Extract the [x, y] coordinate from the center of the cell holding the provided text.  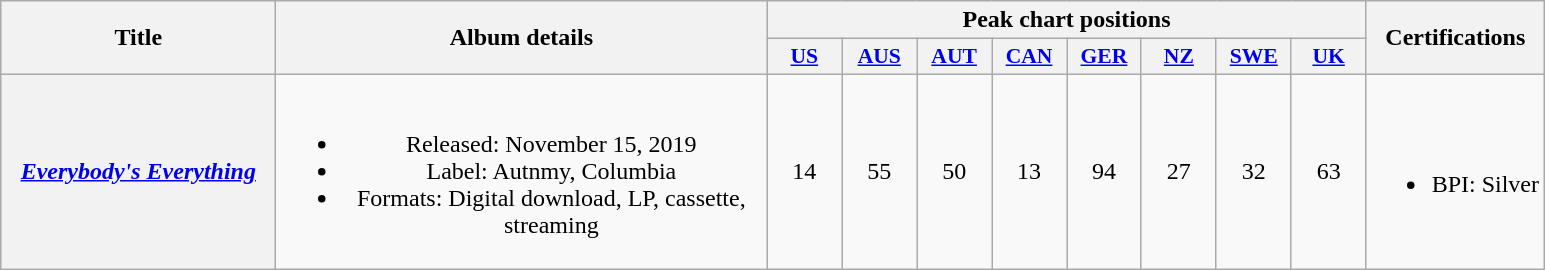
14 [804, 171]
UK [1328, 57]
Released: November 15, 2019Label: Autnmy, ColumbiaFormats: Digital download, LP, cassette, streaming [522, 171]
NZ [1178, 57]
32 [1254, 171]
Everybody's Everything [138, 171]
50 [954, 171]
Title [138, 38]
13 [1030, 171]
55 [880, 171]
AUT [954, 57]
BPI: Silver [1455, 171]
CAN [1030, 57]
Certifications [1455, 38]
SWE [1254, 57]
AUS [880, 57]
Album details [522, 38]
63 [1328, 171]
US [804, 57]
94 [1104, 171]
27 [1178, 171]
Peak chart positions [1066, 20]
GER [1104, 57]
